Search for the cell housing the specified text and yield its [X, Y] center coordinate. 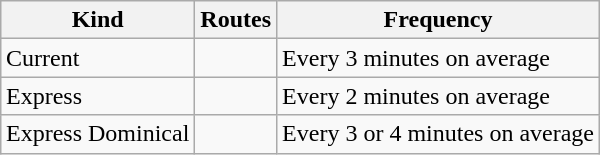
Every 3 or 4 minutes on average [438, 134]
Kind [97, 20]
Current [97, 58]
Express [97, 96]
Express Dominical [97, 134]
Every 3 minutes on average [438, 58]
Routes [236, 20]
Frequency [438, 20]
Every 2 minutes on average [438, 96]
